Capture the cell that displays the provided text and extract its (X, Y) central coordinate. 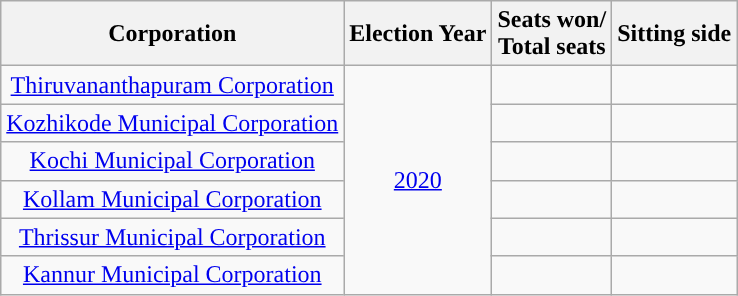
Thiruvananthapuram Corporation (172, 85)
Seats won/Total seats (552, 34)
Sitting side (674, 34)
Kannur Municipal Corporation (172, 275)
Thrissur Municipal Corporation (172, 237)
Corporation (172, 34)
Kozhikode Municipal Corporation (172, 123)
2020 (418, 180)
Kochi Municipal Corporation (172, 161)
Election Year (418, 34)
Kollam Municipal Corporation (172, 199)
